Identify which cell holds the provided text, then report its [X, Y] central coordinate. 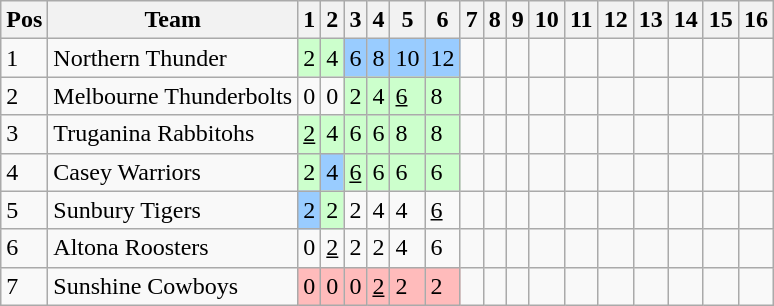
Northern Thunder [173, 58]
16 [756, 20]
Melbourne Thunderbolts [173, 96]
11 [581, 20]
Team [173, 20]
Pos [24, 20]
13 [650, 20]
14 [686, 20]
Sunbury Tigers [173, 210]
Sunshine Cowboys [173, 286]
Altona Roosters [173, 248]
Casey Warriors [173, 172]
Truganina Rabbitohs [173, 134]
9 [518, 20]
15 [720, 20]
